Extract the [x, y] coordinate from the center of the cell holding the provided text.  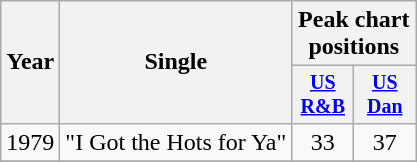
Year [30, 62]
Peak chart positions [354, 34]
37 [385, 142]
33 [323, 142]
USR&B [323, 94]
USDan [385, 94]
"I Got the Hots for Ya" [176, 142]
Single [176, 62]
1979 [30, 142]
